Capture the cell that displays the provided text and extract its (X, Y) central coordinate. 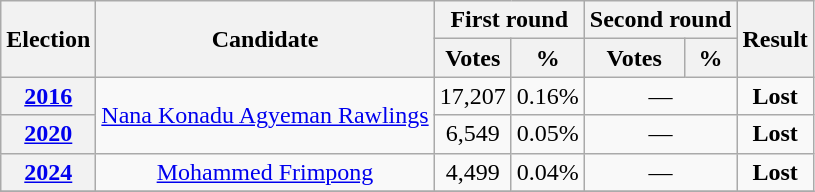
Nana Konadu Agyeman Rawlings (265, 115)
Mohammed Frimpong (265, 172)
2016 (48, 96)
0.16% (548, 96)
2024 (48, 172)
Result (775, 39)
Election (48, 39)
Second round (660, 20)
2020 (48, 134)
0.05% (548, 134)
17,207 (472, 96)
6,549 (472, 134)
4,499 (472, 172)
0.04% (548, 172)
First round (509, 20)
Candidate (265, 39)
